Capture the cell that displays the provided text and extract its [x, y] central coordinate. 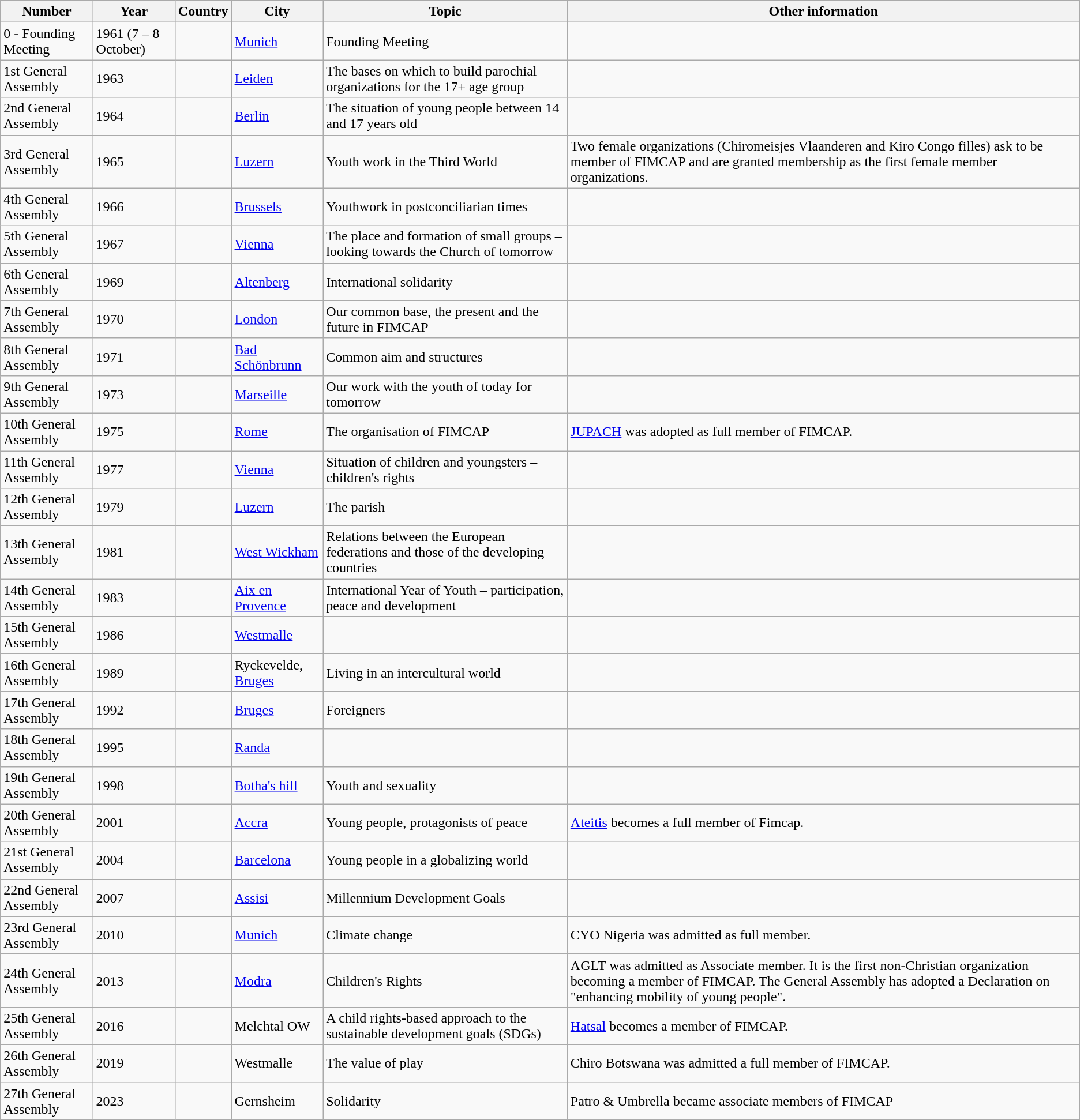
2013 [134, 980]
2nd General Assembly [47, 116]
Our common base, the present and the future in FIMCAP [445, 320]
London [277, 320]
Berlin [277, 116]
Botha's hill [277, 785]
20th General Assembly [47, 822]
15th General Assembly [47, 636]
Chiro Botswana was admitted a full member of FIMCAP. [823, 1063]
West Wickham [277, 553]
3rd General Assembly [47, 161]
Patro & Umbrella became associate members of FIMCAP [823, 1100]
12th General Assembly [47, 508]
2007 [134, 897]
4th General Assembly [47, 206]
Foreigners [445, 711]
1966 [134, 206]
1964 [134, 116]
Leiden [277, 78]
Gernsheim [277, 1100]
23rd General Assembly [47, 935]
Bad Schönbrunn [277, 356]
The place and formation of small groups – looking towards the Church of tomorrow [445, 245]
10th General Assembly [47, 431]
6th General Assembly [47, 281]
Youth and sexuality [445, 785]
1970 [134, 320]
18th General Assembly [47, 747]
The bases on which to build parochial organizations for the 17+ age group [445, 78]
1995 [134, 747]
1st General Assembly [47, 78]
1989 [134, 672]
Climate change [445, 935]
Founding Meeting [445, 42]
2010 [134, 935]
Modra [277, 980]
1983 [134, 597]
1992 [134, 711]
1967 [134, 245]
Bruges [277, 711]
The organisation of FIMCAP [445, 431]
Rome [277, 431]
The parish [445, 508]
Accra [277, 822]
1965 [134, 161]
Common aim and structures [445, 356]
11th General Assembly [47, 469]
The situation of young people between 14 and 17 years old [445, 116]
Altenberg [277, 281]
Our work with the youth of today for tomorrow [445, 394]
Randa [277, 747]
1979 [134, 508]
A child rights-based approach to the sustainable development goals (SDGs) [445, 1025]
1961 (7 – 8 October) [134, 42]
5th General Assembly [47, 245]
Year [134, 12]
Aix en Provence [277, 597]
Solidarity [445, 1100]
0 - Founding Meeting [47, 42]
1998 [134, 785]
27th General Assembly [47, 1100]
17th General Assembly [47, 711]
CYO Nigeria was admitted as full member. [823, 935]
7th General Assembly [47, 320]
1986 [134, 636]
Situation of children and youngsters – children's rights [445, 469]
16th General Assembly [47, 672]
Topic [445, 12]
International Year of Youth – participation, peace and development [445, 597]
1963 [134, 78]
Children's Rights [445, 980]
1969 [134, 281]
1973 [134, 394]
Marseille [277, 394]
Country [203, 12]
Youth work in the Third World [445, 161]
25th General Assembly [47, 1025]
Young people, protagonists of peace [445, 822]
Hatsal becomes a member of FIMCAP. [823, 1025]
Melchtal OW [277, 1025]
8th General Assembly [47, 356]
Brussels [277, 206]
International solidarity [445, 281]
Youthwork in postconciliarian times [445, 206]
Living in an intercultural world [445, 672]
Relations between the European federations and those of the developing countries [445, 553]
Ateitis becomes a full member of Fimcap. [823, 822]
Ryckevelde, Bruges [277, 672]
JUPACH was adopted as full member of FIMCAP. [823, 431]
2001 [134, 822]
Other information [823, 12]
The value of play [445, 1063]
2016 [134, 1025]
Barcelona [277, 860]
24th General Assembly [47, 980]
13th General Assembly [47, 553]
1971 [134, 356]
2023 [134, 1100]
22nd General Assembly [47, 897]
14th General Assembly [47, 597]
Assisi [277, 897]
1977 [134, 469]
Young people in a globalizing world [445, 860]
Millennium Development Goals [445, 897]
Number [47, 12]
21st General Assembly [47, 860]
2019 [134, 1063]
2004 [134, 860]
9th General Assembly [47, 394]
City [277, 12]
1975 [134, 431]
19th General Assembly [47, 785]
26th General Assembly [47, 1063]
1981 [134, 553]
